For the text-containing cell, return its midpoint in [X, Y] coordinate format. 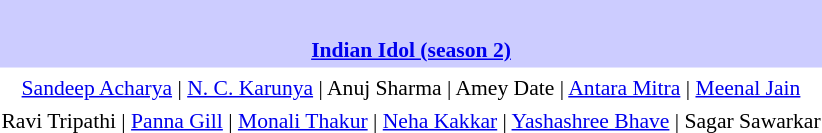
Indian Idol (season 2) [411, 34]
